Identify which cell holds the provided text, then report its (x, y) central coordinate. 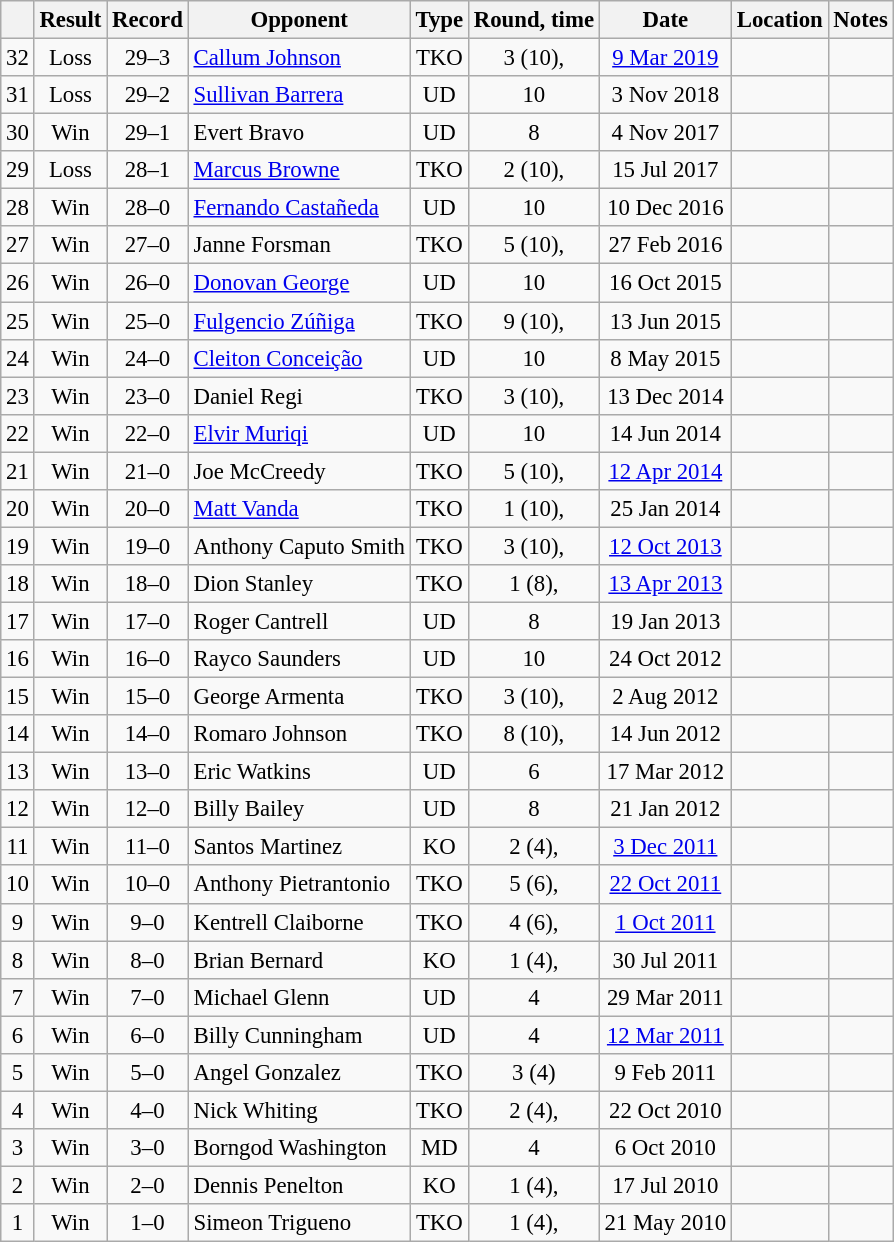
28–0 (148, 208)
Dennis Penelton (299, 1185)
Romaro Johnson (299, 734)
5 (18, 1073)
Michael Glenn (299, 997)
24–0 (148, 358)
26 (18, 283)
17 Jul 2010 (665, 1185)
Elvir Muriqi (299, 433)
5 (6), (534, 885)
1 (18, 1223)
3 (18, 1148)
Marcus Browne (299, 170)
27–0 (148, 245)
Type (439, 20)
15 Jul 2017 (665, 170)
12 Apr 2014 (665, 471)
14 (18, 734)
17–0 (148, 621)
16 (18, 659)
19 (18, 546)
22 Oct 2010 (665, 1110)
13 Jun 2015 (665, 321)
30 Jul 2011 (665, 960)
MD (439, 1148)
4–0 (148, 1110)
23 (18, 396)
30 (18, 133)
15–0 (148, 697)
19–0 (148, 546)
12 (18, 809)
17 (18, 621)
23–0 (148, 396)
Eric Watkins (299, 772)
Evert Bravo (299, 133)
31 (18, 95)
13 (18, 772)
Billy Cunningham (299, 1035)
Record (148, 20)
13 Dec 2014 (665, 396)
Result (70, 20)
9 Mar 2019 (665, 58)
9 Feb 2011 (665, 1073)
Matt Vanda (299, 509)
29 (18, 170)
5–0 (148, 1073)
11 (18, 847)
16–0 (148, 659)
22–0 (148, 433)
4 Nov 2017 (665, 133)
29–3 (148, 58)
Daniel Regi (299, 396)
9 (10), (534, 321)
Sullivan Barrera (299, 95)
Rayco Saunders (299, 659)
Nick Whiting (299, 1110)
8 May 2015 (665, 358)
1 (8), (534, 584)
Location (780, 20)
Donovan George (299, 283)
14 Jun 2012 (665, 734)
27 (18, 245)
16 Oct 2015 (665, 283)
Joe McCreedy (299, 471)
18–0 (148, 584)
Opponent (299, 20)
20–0 (148, 509)
25–0 (148, 321)
8–0 (148, 960)
2 (10), (534, 170)
2 (18, 1185)
25 Jan 2014 (665, 509)
Angel Gonzalez (299, 1073)
22 (18, 433)
Simeon Trigueno (299, 1223)
6–0 (148, 1035)
7–0 (148, 997)
Notes (860, 20)
12 Oct 2013 (665, 546)
21 Jan 2012 (665, 809)
Callum Johnson (299, 58)
Santos Martinez (299, 847)
28–1 (148, 170)
29–1 (148, 133)
2 Aug 2012 (665, 697)
21 (18, 471)
8 (10), (534, 734)
Anthony Pietrantonio (299, 885)
19 Jan 2013 (665, 621)
Borngod Washington (299, 1148)
Round, time (534, 20)
2–0 (148, 1185)
29 Mar 2011 (665, 997)
9 (18, 922)
3 (4) (534, 1073)
15 (18, 697)
21 May 2010 (665, 1223)
28 (18, 208)
George Armenta (299, 697)
20 (18, 509)
11–0 (148, 847)
29–2 (148, 95)
14 Jun 2014 (665, 433)
10 Dec 2016 (665, 208)
Janne Forsman (299, 245)
Cleiton Conceição (299, 358)
6 Oct 2010 (665, 1148)
25 (18, 321)
1 Oct 2011 (665, 922)
24 Oct 2012 (665, 659)
4 (6), (534, 922)
Dion Stanley (299, 584)
Kentrell Claiborne (299, 922)
17 Mar 2012 (665, 772)
Fernando Castañeda (299, 208)
24 (18, 358)
3–0 (148, 1148)
14–0 (148, 734)
Anthony Caputo Smith (299, 546)
Billy Bailey (299, 809)
Brian Bernard (299, 960)
Fulgencio Zúñiga (299, 321)
1 (10), (534, 509)
13–0 (148, 772)
13 Apr 2013 (665, 584)
1–0 (148, 1223)
3 Dec 2011 (665, 847)
18 (18, 584)
7 (18, 997)
21–0 (148, 471)
Roger Cantrell (299, 621)
27 Feb 2016 (665, 245)
10–0 (148, 885)
Date (665, 20)
22 Oct 2011 (665, 885)
12 Mar 2011 (665, 1035)
32 (18, 58)
12–0 (148, 809)
9–0 (148, 922)
3 Nov 2018 (665, 95)
26–0 (148, 283)
